Scan for the cell matching the given text and deliver its [X, Y] coordinate at center. 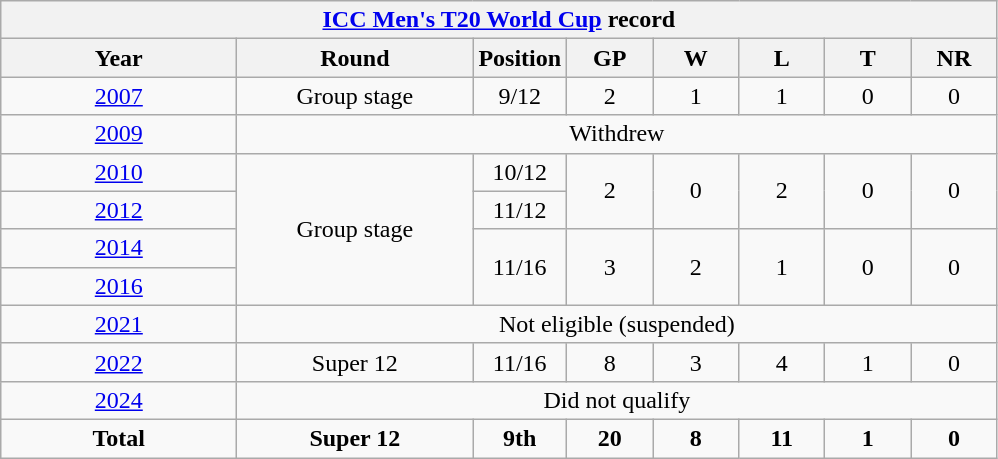
Position [520, 58]
2007 [119, 96]
Round [355, 58]
2010 [119, 172]
Not eligible (suspended) [617, 324]
ICC Men's T20 World Cup record [499, 20]
2016 [119, 286]
GP [610, 58]
2014 [119, 248]
20 [610, 438]
T [868, 58]
11/12 [520, 210]
2024 [119, 400]
2022 [119, 362]
Year [119, 58]
2009 [119, 134]
4 [782, 362]
NR [954, 58]
L [782, 58]
9th [520, 438]
11 [782, 438]
Total [119, 438]
2012 [119, 210]
Did not qualify [617, 400]
W [696, 58]
Withdrew [617, 134]
9/12 [520, 96]
2021 [119, 324]
10/12 [520, 172]
